Capture the cell that displays the provided text and extract its (X, Y) central coordinate. 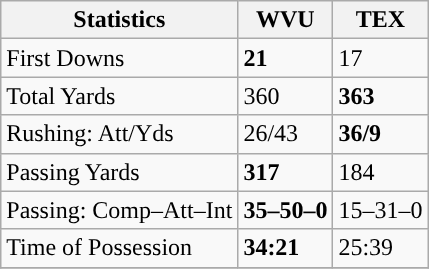
Statistics (120, 20)
17 (380, 58)
34:21 (286, 248)
184 (380, 172)
Passing Yards (120, 172)
First Downs (120, 58)
317 (286, 172)
360 (286, 96)
WVU (286, 20)
15–31–0 (380, 210)
TEX (380, 20)
363 (380, 96)
25:39 (380, 248)
Time of Possession (120, 248)
Rushing: Att/Yds (120, 134)
26/43 (286, 134)
35–50–0 (286, 210)
Passing: Comp–Att–Int (120, 210)
Total Yards (120, 96)
21 (286, 58)
36/9 (380, 134)
